Locate the cell with the specified text and output its [X, Y] center coordinate. 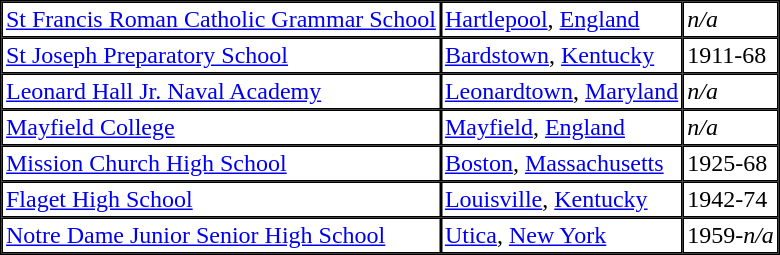
Hartlepool, England [561, 20]
Mayfield, England [561, 128]
Leonardtown, Maryland [561, 92]
Mayfield College [222, 128]
1942-74 [731, 200]
St Francis Roman Catholic Grammar School [222, 20]
Flaget High School [222, 200]
1911-68 [731, 56]
Leonard Hall Jr. Naval Academy [222, 92]
1925-68 [731, 164]
Louisville, Kentucky [561, 200]
Bardstown, Kentucky [561, 56]
Utica, New York [561, 236]
Mission Church High School [222, 164]
Boston, Massachusetts [561, 164]
St Joseph Preparatory School [222, 56]
Notre Dame Junior Senior High School [222, 236]
1959-n/a [731, 236]
